Scan for the cell matching the given text and deliver its [x, y] coordinate at center. 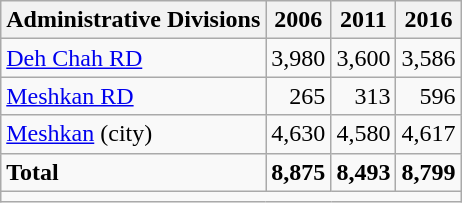
2011 [364, 20]
8,799 [428, 172]
2006 [298, 20]
4,580 [364, 134]
596 [428, 96]
2016 [428, 20]
3,980 [298, 58]
Meshkan (city) [134, 134]
8,493 [364, 172]
313 [364, 96]
4,617 [428, 134]
3,600 [364, 58]
Total [134, 172]
3,586 [428, 58]
Deh Chah RD [134, 58]
4,630 [298, 134]
265 [298, 96]
8,875 [298, 172]
Meshkan RD [134, 96]
Administrative Divisions [134, 20]
